Extract the (x, y) coordinate from the center of the cell holding the provided text.  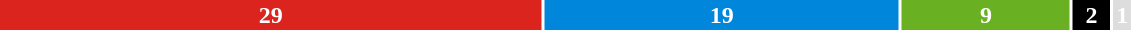
29 (270, 15)
19 (722, 15)
2 (1092, 15)
9 (986, 15)
